Provide the [x, y] coordinate of the cell's center where the given text is located.  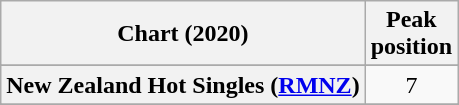
New Zealand Hot Singles (RMNZ) [183, 85]
Chart (2020) [183, 34]
Peakposition [411, 34]
7 [411, 85]
